Capture the cell that displays the provided text and extract its (X, Y) central coordinate. 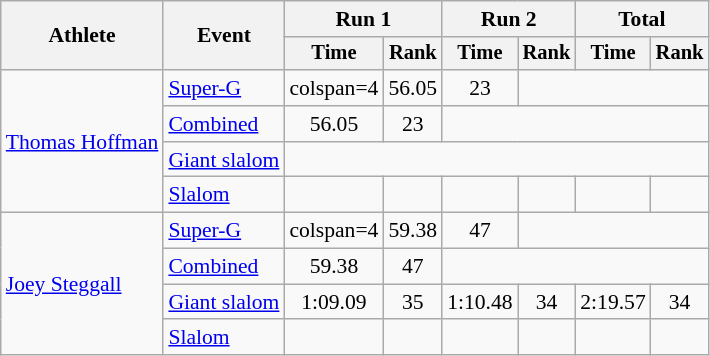
Total (642, 19)
Run 1 (363, 19)
Event (224, 36)
1:09.09 (334, 302)
1:10.48 (480, 302)
Thomas Hoffman (82, 141)
Run 2 (508, 19)
Athlete (82, 36)
Joey Steggall (82, 284)
35 (412, 302)
2:19.57 (612, 302)
